From the cell containing the given text, extract its center point as (x, y) coordinate. 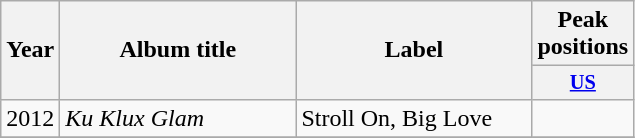
Ku Klux Glam (178, 118)
Year (30, 50)
Album title (178, 50)
US (583, 83)
Stroll On, Big Love (414, 118)
Label (414, 50)
Peak positions (583, 34)
2012 (30, 118)
